Return (X, Y) of the center of cell containing provided text 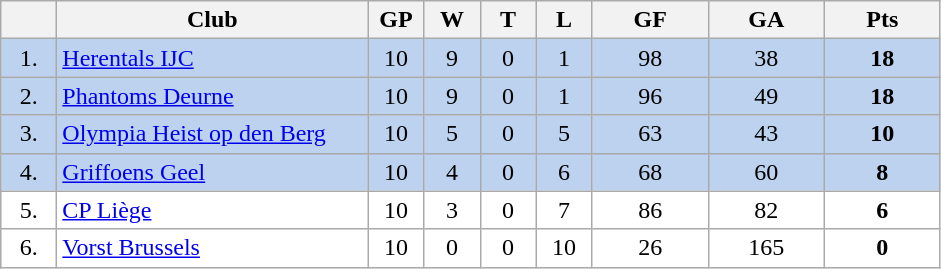
1. (29, 58)
Herentals IJC (212, 58)
3 (452, 210)
GP (396, 20)
Pts (882, 20)
82 (766, 210)
7 (564, 210)
T (508, 20)
Vorst Brussels (212, 248)
86 (650, 210)
98 (650, 58)
Phantoms Deurne (212, 96)
4 (452, 172)
6. (29, 248)
3. (29, 134)
96 (650, 96)
60 (766, 172)
63 (650, 134)
Olympia Heist op den Berg (212, 134)
49 (766, 96)
Club (212, 20)
CP Liège (212, 210)
38 (766, 58)
68 (650, 172)
4. (29, 172)
165 (766, 248)
2. (29, 96)
L (564, 20)
5. (29, 210)
43 (766, 134)
W (452, 20)
Griffoens Geel (212, 172)
26 (650, 248)
GA (766, 20)
GF (650, 20)
8 (882, 172)
